Capture the cell that displays the provided text and extract its [x, y] central coordinate. 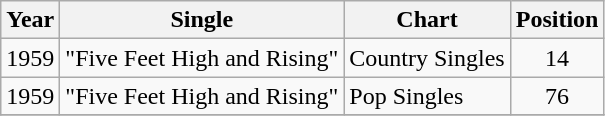
Year [30, 20]
Country Singles [427, 58]
Chart [427, 20]
Pop Singles [427, 96]
14 [557, 58]
76 [557, 96]
Position [557, 20]
Single [202, 20]
